Pinpoint the cell where the given text exists, returning its [X, Y] midpoint coordinate. 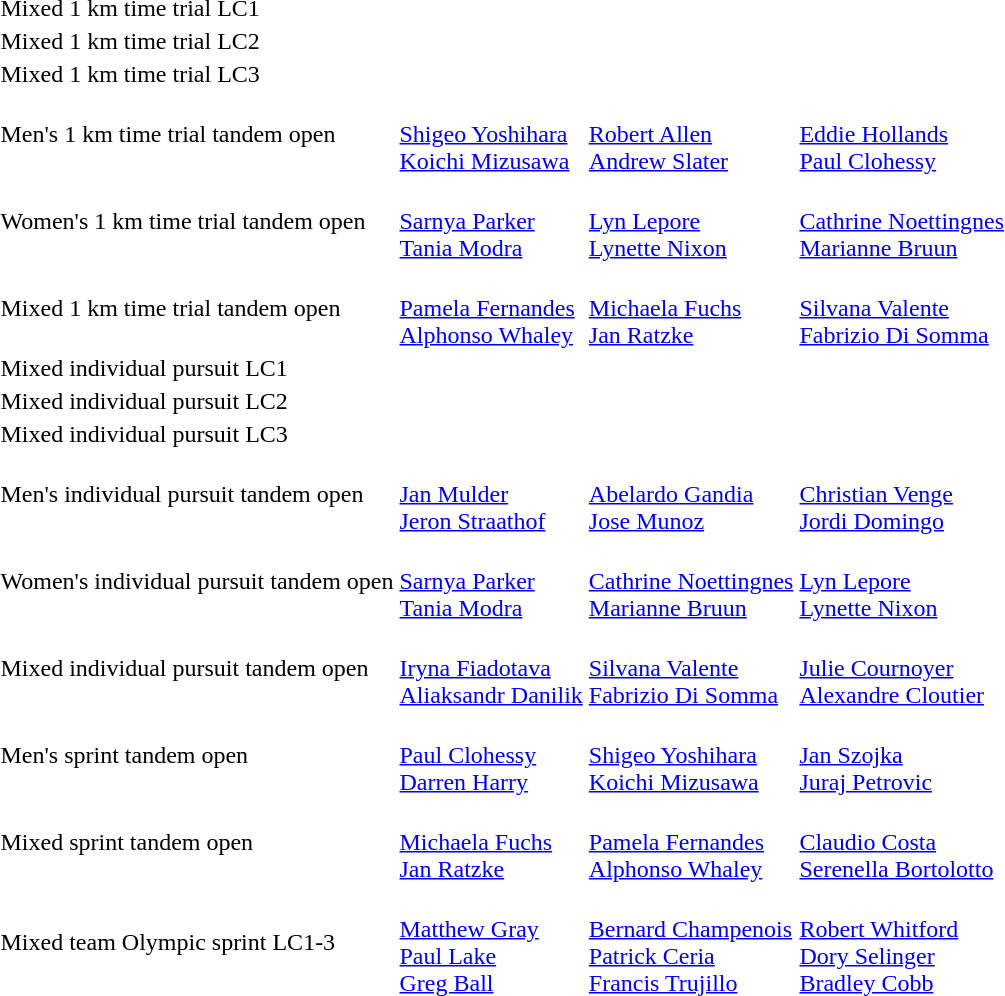
Abelardo Gandia Jose Munoz [691, 494]
Paul Clohessy Darren Harry [491, 755]
Jan Mulder Jeron Straathof [491, 494]
Lyn Lepore Lynette Nixon [691, 221]
Cathrine Noettingnes Marianne Bruun [691, 581]
Robert Allen Andrew Slater [691, 134]
Silvana Valente Fabrizio Di Somma [691, 668]
Iryna Fiadotava Aliaksandr Danilik [491, 668]
